Detect which cell encompasses the target text, then output its [x, y] center coordinate. 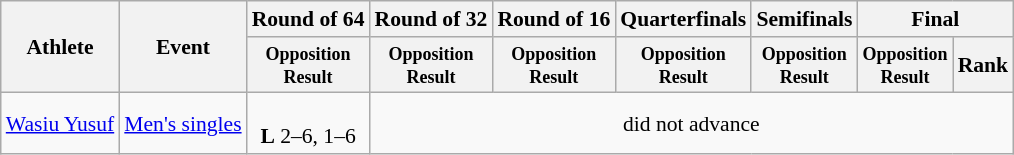
Athlete [60, 47]
Rank [984, 65]
Round of 16 [554, 19]
Wasiu Yusuf [60, 124]
L 2–6, 1–6 [308, 124]
Quarterfinals [683, 19]
Round of 32 [432, 19]
did not advance [692, 124]
Event [182, 47]
Round of 64 [308, 19]
Semifinals [804, 19]
Final [935, 19]
Men's singles [182, 124]
